Return [X, Y] of the center of cell containing provided text 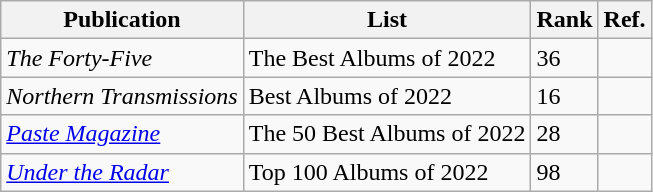
Under the Radar [122, 172]
28 [564, 134]
The Forty-Five [122, 58]
Northern Transmissions [122, 96]
The 50 Best Albums of 2022 [387, 134]
36 [564, 58]
Rank [564, 20]
Best Albums of 2022 [387, 96]
Paste Magazine [122, 134]
16 [564, 96]
List [387, 20]
Ref. [624, 20]
Top 100 Albums of 2022 [387, 172]
98 [564, 172]
The Best Albums of 2022 [387, 58]
Publication [122, 20]
